Provide the [x, y] coordinate of the cell's center where the given text is located.  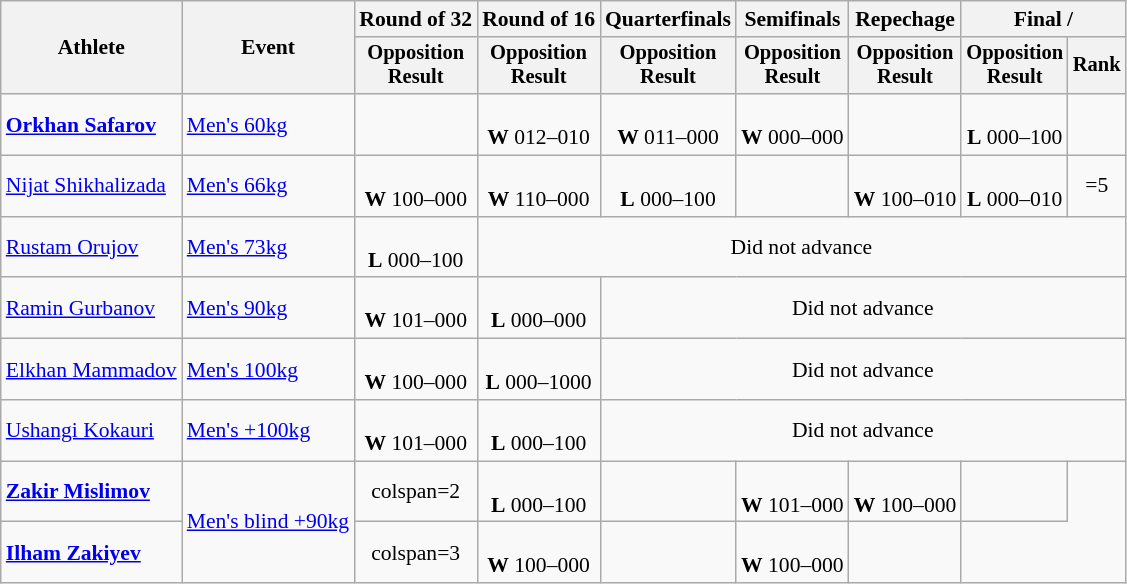
Rustam Orujov [92, 248]
Men's 73kg [268, 248]
Elkhan Mammadov [92, 370]
W 011–000 [668, 124]
Ilham Zakiyev [92, 552]
Final / [1043, 19]
Round of 16 [538, 19]
Men's 60kg [268, 124]
L 000–1000 [538, 370]
Nijat Shikhalizada [92, 186]
Semifinals [792, 19]
Men's 90kg [268, 308]
Men's 66kg [268, 186]
Men's blind +90kg [268, 522]
Zakir Mislimov [92, 492]
Men's +100kg [268, 430]
W 000–000 [792, 124]
L 000–010 [1014, 186]
Event [268, 48]
colspan=3 [416, 552]
Orkhan Safarov [92, 124]
Ramin Gurbanov [92, 308]
Round of 32 [416, 19]
Rank [1097, 66]
L 000–000 [538, 308]
Quarterfinals [668, 19]
Ushangi Kokauri [92, 430]
Athlete [92, 48]
=5 [1097, 186]
Men's 100kg [268, 370]
W 012–010 [538, 124]
W 110–000 [538, 186]
Repechage [906, 19]
W 100–010 [906, 186]
colspan=2 [416, 492]
